Scan for the cell matching the given text and deliver its (X, Y) coordinate at center. 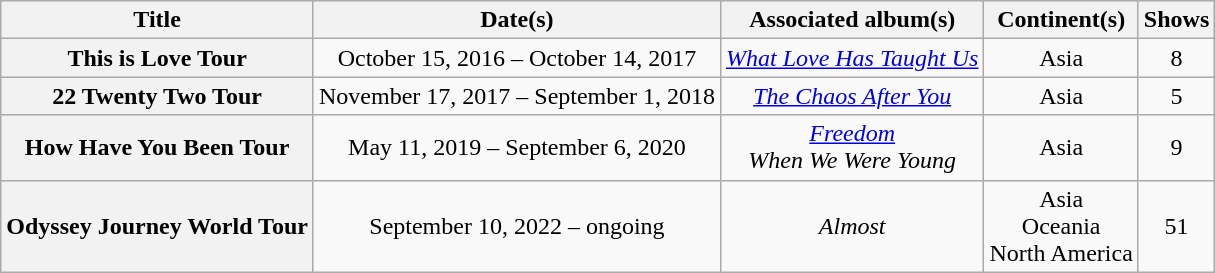
Odyssey Journey World Tour (158, 226)
8 (1176, 58)
How Have You Been Tour (158, 148)
22 Twenty Two Tour (158, 96)
September 10, 2022 – ongoing (516, 226)
October 15, 2016 – October 14, 2017 (516, 58)
What Love Has Taught Us (852, 58)
This is Love Tour (158, 58)
Almost (852, 226)
Continent(s) (1061, 20)
9 (1176, 148)
AsiaOceaniaNorth America (1061, 226)
FreedomWhen We Were Young (852, 148)
Title (158, 20)
5 (1176, 96)
Shows (1176, 20)
Associated album(s) (852, 20)
The Chaos After You (852, 96)
May 11, 2019 – September 6, 2020 (516, 148)
51 (1176, 226)
Date(s) (516, 20)
November 17, 2017 – September 1, 2018 (516, 96)
